Scan for the cell matching the given text and deliver its (x, y) coordinate at center. 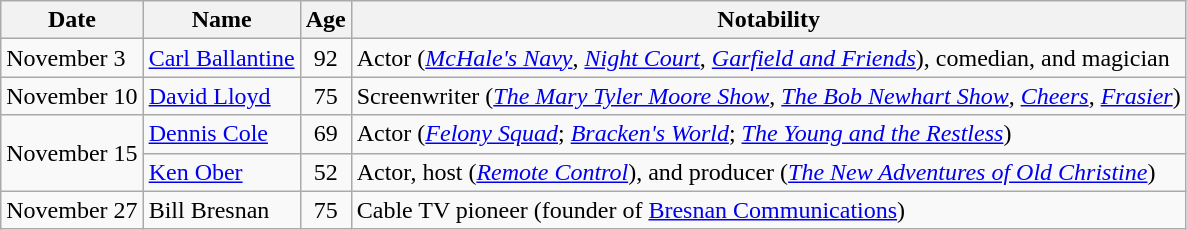
Bill Bresnan (222, 210)
Date (72, 20)
Dennis Cole (222, 134)
Name (222, 20)
52 (326, 172)
November 27 (72, 210)
Actor (Felony Squad; Bracken's World; The Young and the Restless) (768, 134)
Age (326, 20)
Actor (McHale's Navy, Night Court, Garfield and Friends), comedian, and magician (768, 58)
November 15 (72, 153)
Screenwriter (The Mary Tyler Moore Show, The Bob Newhart Show, Cheers, Frasier) (768, 96)
Notability (768, 20)
November 3 (72, 58)
David Lloyd (222, 96)
Actor, host (Remote Control), and producer (The New Adventures of Old Christine) (768, 172)
69 (326, 134)
Cable TV pioneer (founder of Bresnan Communications) (768, 210)
Ken Ober (222, 172)
Carl Ballantine (222, 58)
November 10 (72, 96)
92 (326, 58)
